Output the [X, Y] coordinate of the center of the cell containing the given text.  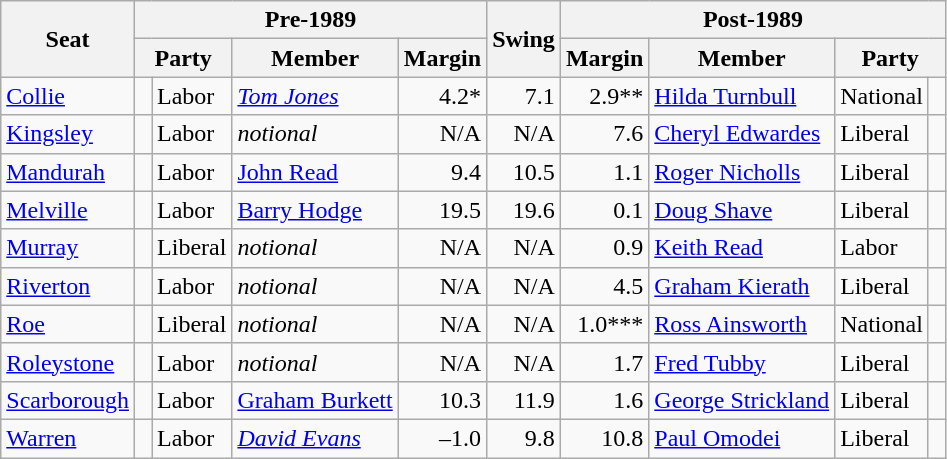
Ross Ainsworth [742, 324]
7.6 [604, 134]
Murray [68, 248]
1.1 [604, 172]
1.6 [604, 400]
10.5 [524, 172]
2.9** [604, 96]
Cheryl Edwardes [742, 134]
0.9 [604, 248]
Melville [68, 210]
7.1 [524, 96]
Hilda Turnbull [742, 96]
Fred Tubby [742, 362]
Swing [524, 39]
Post-1989 [752, 20]
Keith Read [742, 248]
1.0*** [604, 324]
Graham Burkett [315, 400]
9.4 [442, 172]
1.7 [604, 362]
19.6 [524, 210]
Pre-1989 [310, 20]
Kingsley [68, 134]
John Read [315, 172]
Roleystone [68, 362]
Paul Omodei [742, 438]
9.8 [524, 438]
4.2* [442, 96]
0.1 [604, 210]
10.8 [604, 438]
Doug Shave [742, 210]
Roe [68, 324]
Warren [68, 438]
David Evans [315, 438]
Barry Hodge [315, 210]
4.5 [604, 286]
10.3 [442, 400]
Graham Kierath [742, 286]
Scarborough [68, 400]
Riverton [68, 286]
Mandurah [68, 172]
Seat [68, 39]
Collie [68, 96]
George Strickland [742, 400]
11.9 [524, 400]
19.5 [442, 210]
Tom Jones [315, 96]
–1.0 [442, 438]
Roger Nicholls [742, 172]
